Return (x, y) of the center of cell containing provided text 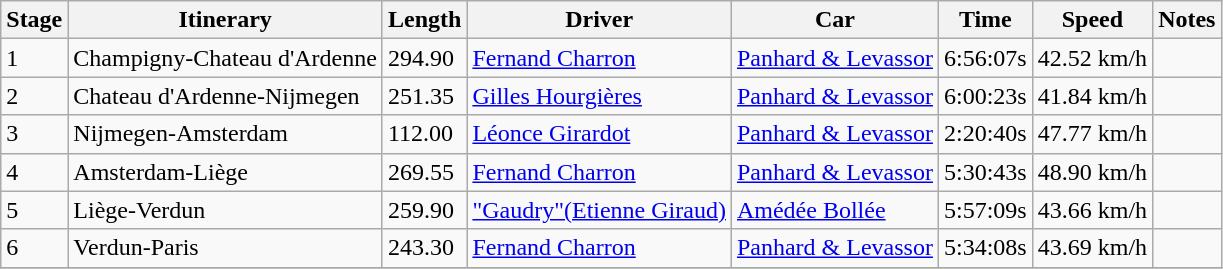
4 (34, 172)
Stage (34, 20)
5 (34, 210)
5:34:08s (985, 248)
Car (834, 20)
5:57:09s (985, 210)
2:20:40s (985, 134)
Amsterdam-Liège (226, 172)
1 (34, 58)
Time (985, 20)
Léonce Girardot (600, 134)
Amédée Bollée (834, 210)
259.90 (424, 210)
42.52 km/h (1092, 58)
Driver (600, 20)
Champigny-Chateau d'Ardenne (226, 58)
2 (34, 96)
6 (34, 248)
269.55 (424, 172)
243.30 (424, 248)
43.66 km/h (1092, 210)
Verdun-Paris (226, 248)
Liège-Verdun (226, 210)
Itinerary (226, 20)
47.77 km/h (1092, 134)
Chateau d'Ardenne-Nijmegen (226, 96)
Notes (1187, 20)
Gilles Hourgières (600, 96)
112.00 (424, 134)
5:30:43s (985, 172)
48.90 km/h (1092, 172)
Speed (1092, 20)
6:56:07s (985, 58)
6:00:23s (985, 96)
Nijmegen-Amsterdam (226, 134)
"Gaudry"(Etienne Giraud) (600, 210)
294.90 (424, 58)
251.35 (424, 96)
43.69 km/h (1092, 248)
3 (34, 134)
41.84 km/h (1092, 96)
Length (424, 20)
